Locate the cell with the specified text and output its (x, y) center coordinate. 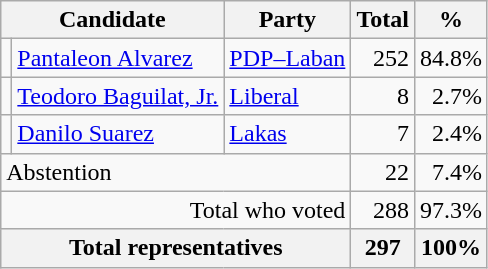
7.4% (450, 172)
Party (288, 20)
Liberal (288, 96)
Danilo Suarez (118, 134)
Abstention (176, 172)
97.3% (450, 210)
Lakas (288, 134)
252 (383, 58)
PDP–Laban (288, 58)
% (450, 20)
Total representatives (176, 248)
Teodoro Baguilat, Jr. (118, 96)
2.7% (450, 96)
Total who voted (176, 210)
7 (383, 134)
100% (450, 248)
22 (383, 172)
8 (383, 96)
288 (383, 210)
Pantaleon Alvarez (118, 58)
84.8% (450, 58)
2.4% (450, 134)
Total (383, 20)
297 (383, 248)
Candidate (112, 20)
